From the cell containing the given text, extract its center point as [x, y] coordinate. 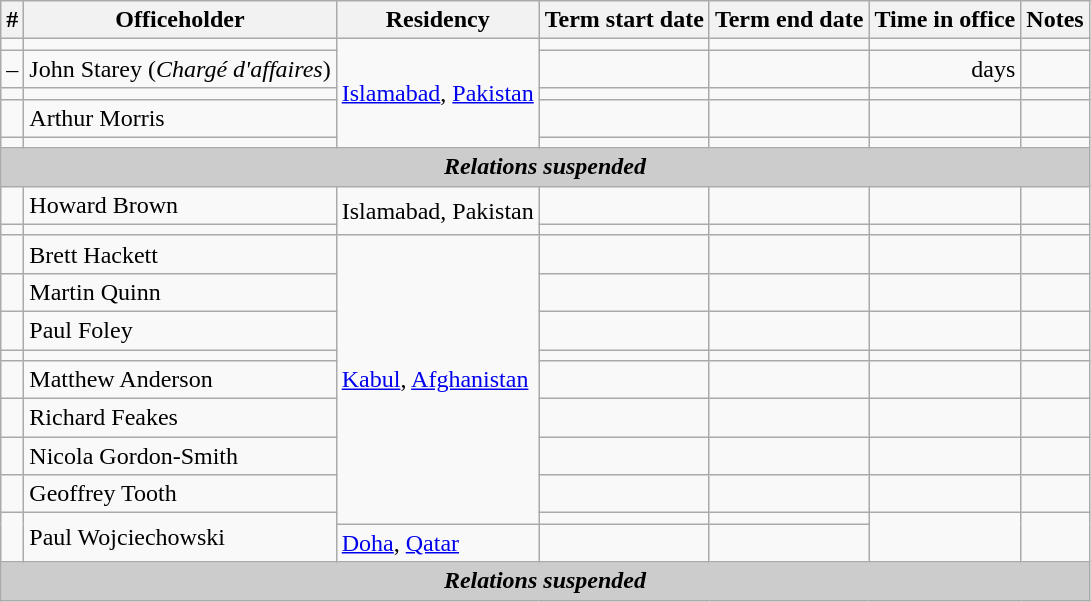
Martin Quinn [180, 292]
Richard Feakes [180, 418]
Term end date [789, 20]
Paul Wojciechowski [180, 538]
days [945, 69]
Residency [438, 20]
Kabul, Afghanistan [438, 380]
Matthew Anderson [180, 380]
Geoffrey Tooth [180, 494]
Doha, Qatar [438, 543]
– [12, 69]
# [12, 20]
Term start date [624, 20]
Time in office [945, 20]
Officeholder [180, 20]
Paul Foley [180, 330]
Brett Hackett [180, 254]
Notes [1055, 20]
John Starey (Chargé d'affaires) [180, 69]
Nicola Gordon-Smith [180, 456]
Arthur Morris [180, 118]
Howard Brown [180, 205]
